Locate the cell with the specified text and output its (x, y) center coordinate. 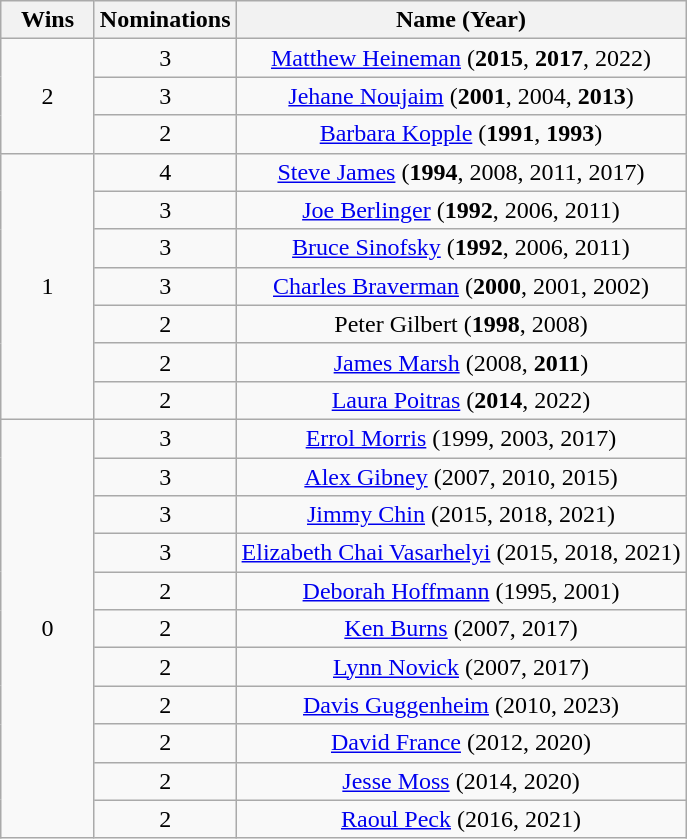
Laura Poitras (2014, 2022) (461, 400)
Ken Burns (2007, 2017) (461, 629)
0 (48, 628)
James Marsh (2008, 2011) (461, 362)
1 (48, 286)
Jesse Moss (2014, 2020) (461, 781)
Name (Year) (461, 20)
Barbara Kopple (1991, 1993) (461, 134)
Lynn Novick (2007, 2017) (461, 667)
Deborah Hoffmann (1995, 2001) (461, 591)
Davis Guggenheim (2010, 2023) (461, 705)
Joe Berlinger (1992, 2006, 2011) (461, 210)
Charles Braverman (2000, 2001, 2002) (461, 286)
Matthew Heineman (2015, 2017, 2022) (461, 58)
Steve James (1994, 2008, 2011, 2017) (461, 172)
Jimmy Chin (2015, 2018, 2021) (461, 515)
Errol Morris (1999, 2003, 2017) (461, 438)
4 (165, 172)
Raoul Peck (2016, 2021) (461, 819)
Alex Gibney (2007, 2010, 2015) (461, 477)
David France (2012, 2020) (461, 743)
Wins (48, 20)
Jehane Noujaim (2001, 2004, 2013) (461, 96)
Peter Gilbert (1998, 2008) (461, 324)
Bruce Sinofsky (1992, 2006, 2011) (461, 248)
Elizabeth Chai Vasarhelyi (2015, 2018, 2021) (461, 553)
Nominations (165, 20)
